Capture the cell that displays the provided text and extract its [X, Y] central coordinate. 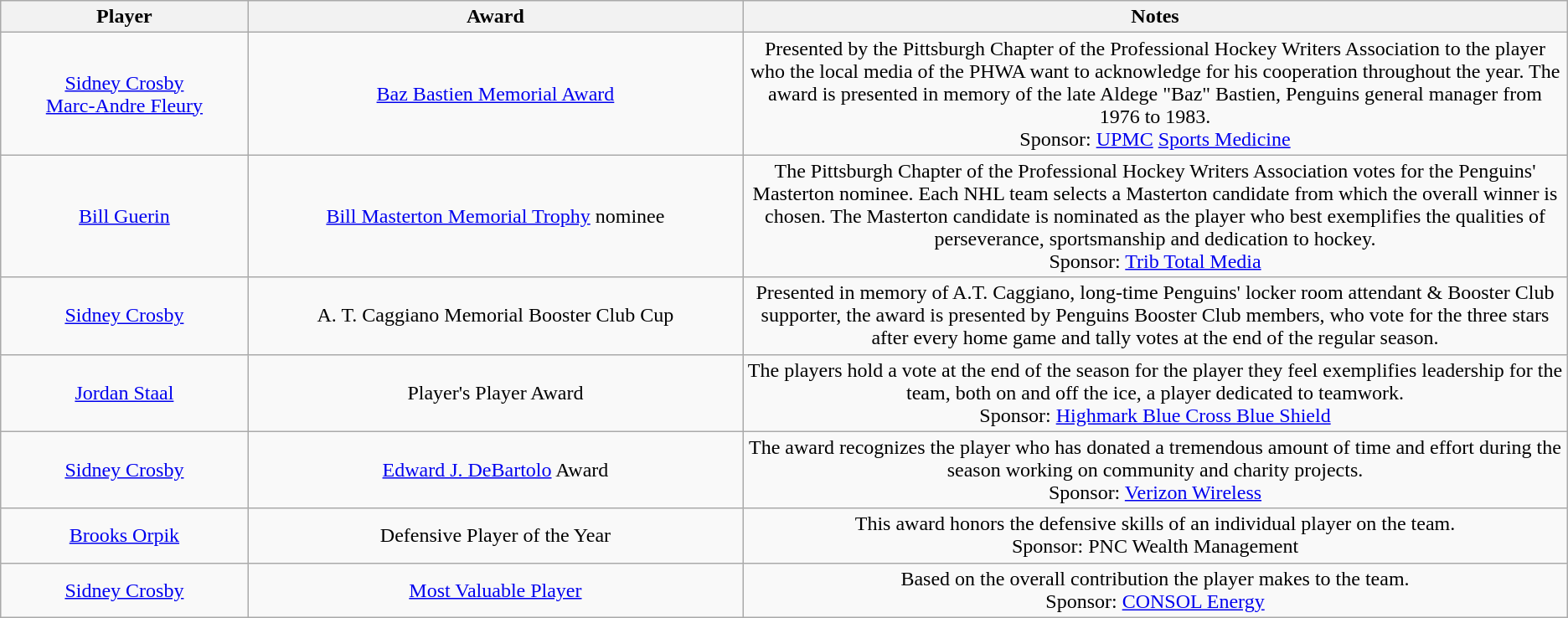
Brooks Orpik [124, 536]
Bill Masterton Memorial Trophy nominee [496, 216]
Player [124, 17]
Based on the overall contribution the player makes to the team. Sponsor: CONSOL Energy [1155, 590]
Award [496, 17]
Most Valuable Player [496, 590]
A. T. Caggiano Memorial Booster Club Cup [496, 316]
Jordan Staal [124, 393]
Notes [1155, 17]
Player's Player Award [496, 393]
Sidney CrosbyMarc-Andre Fleury [124, 94]
Defensive Player of the Year [496, 536]
Edward J. DeBartolo Award [496, 470]
Bill Guerin [124, 216]
This award honors the defensive skills of an individual player on the team. Sponsor: PNC Wealth Management [1155, 536]
Baz Bastien Memorial Award [496, 94]
